Detect which cell encompasses the target text, then output its [X, Y] center coordinate. 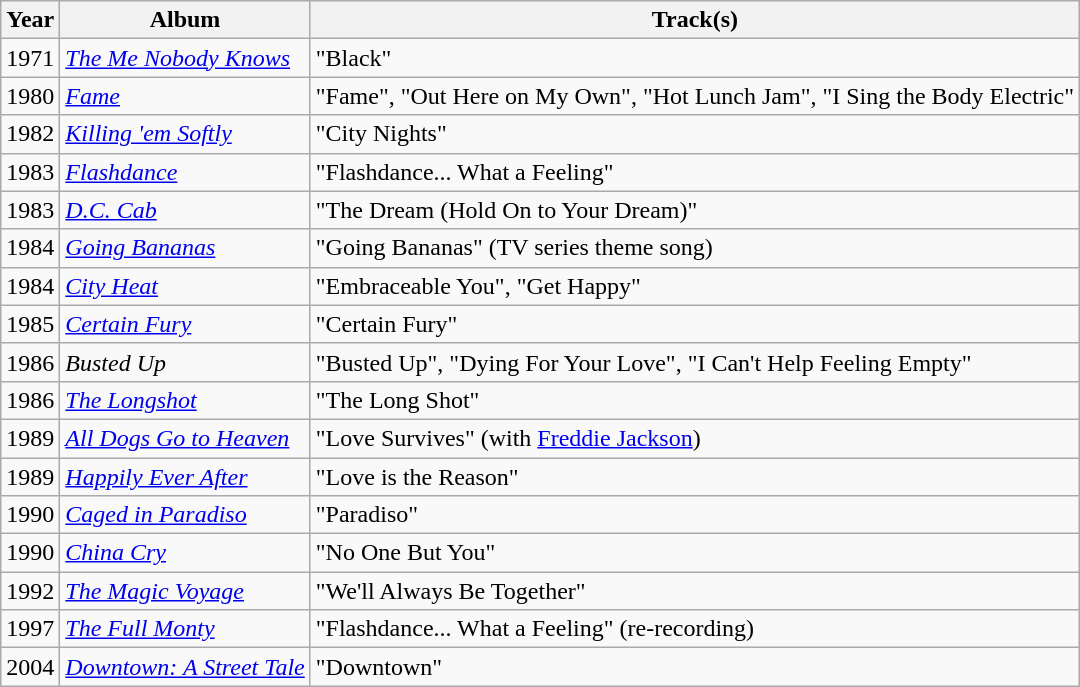
Album [185, 20]
2004 [30, 667]
1985 [30, 324]
Track(s) [694, 20]
"Love Survives" (with Freddie Jackson) [694, 438]
"Flashdance... What a Feeling" (re-recording) [694, 629]
Busted Up [185, 362]
"No One But You" [694, 553]
"Going Bananas" (TV series theme song) [694, 248]
The Longshot [185, 400]
City Heat [185, 286]
Fame [185, 96]
1992 [30, 591]
"Flashdance... What a Feeling" [694, 172]
Flashdance [185, 172]
"City Nights" [694, 134]
"Embraceable You", "Get Happy" [694, 286]
"Busted Up", "Dying For Your Love", "I Can't Help Feeling Empty" [694, 362]
Going Bananas [185, 248]
"Paradiso" [694, 515]
"The Long Shot" [694, 400]
The Magic Voyage [185, 591]
"We'll Always Be Together" [694, 591]
"Certain Fury" [694, 324]
"The Dream (Hold On to Your Dream)" [694, 210]
D.C. Cab [185, 210]
Downtown: A Street Tale [185, 667]
All Dogs Go to Heaven [185, 438]
Happily Ever After [185, 477]
1997 [30, 629]
"Love is the Reason" [694, 477]
China Cry [185, 553]
"Black" [694, 58]
Year [30, 20]
"Fame", "Out Here on My Own", "Hot Lunch Jam", "I Sing the Body Electric" [694, 96]
1971 [30, 58]
The Me Nobody Knows [185, 58]
Killing 'em Softly [185, 134]
1980 [30, 96]
"Downtown" [694, 667]
Caged in Paradiso [185, 515]
The Full Monty [185, 629]
Certain Fury [185, 324]
1982 [30, 134]
